From the cell containing the given text, extract its center point as [X, Y] coordinate. 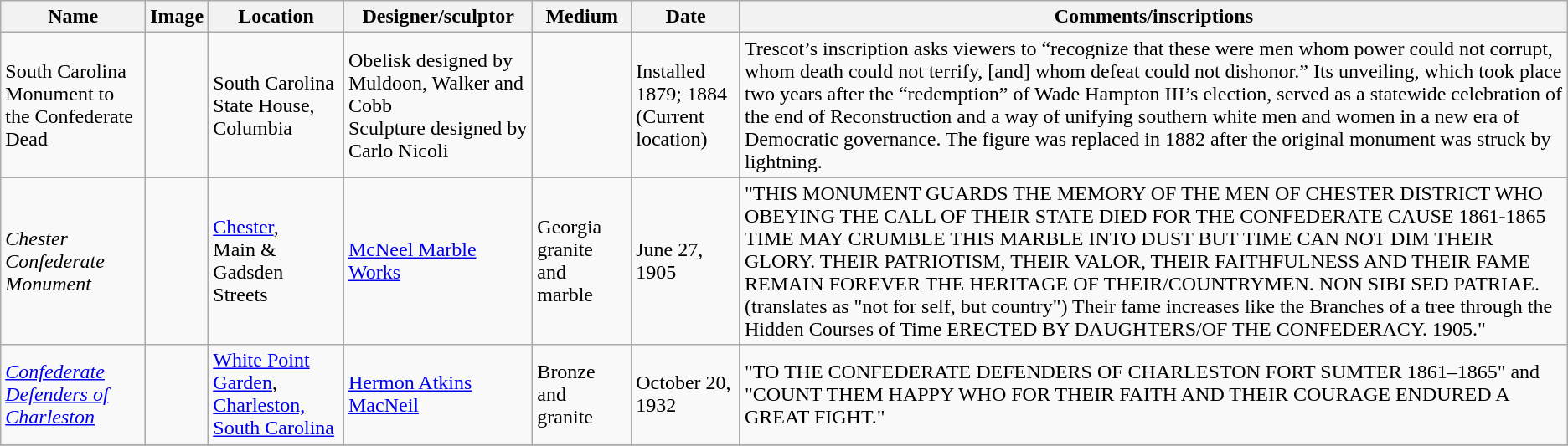
Obelisk designed by Muldoon, Walker and CobbSculpture designed by Carlo Nicoli [437, 105]
South Carolina Monument to the Confederate Dead [74, 105]
Confederate Defenders of Charleston [74, 395]
White Point Garden, Charleston, South Carolina [276, 395]
Comments/inscriptions [1153, 17]
Installed 1879; 1884 (Current location) [686, 105]
McNeel Marble Works [437, 261]
Bronze and granite [582, 395]
October 20, 1932 [686, 395]
Designer/sculptor [437, 17]
Location [276, 17]
Name [74, 17]
South Carolina State House, Columbia [276, 105]
Date [686, 17]
Chester Confederate Monument [74, 261]
Chester,Main & Gadsden Streets [276, 261]
Medium [582, 17]
Georgia granite and marble [582, 261]
June 27, 1905 [686, 261]
Hermon Atkins MacNeil [437, 395]
Image [178, 17]
